Determine the [x, y] coordinate at the center of the cell enclosing the given text.  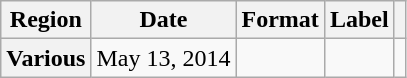
Date [164, 20]
Format [280, 20]
May 13, 2014 [164, 58]
Various [46, 58]
Region [46, 20]
Label [359, 20]
